Locate the cell with the specified text and output its [X, Y] center coordinate. 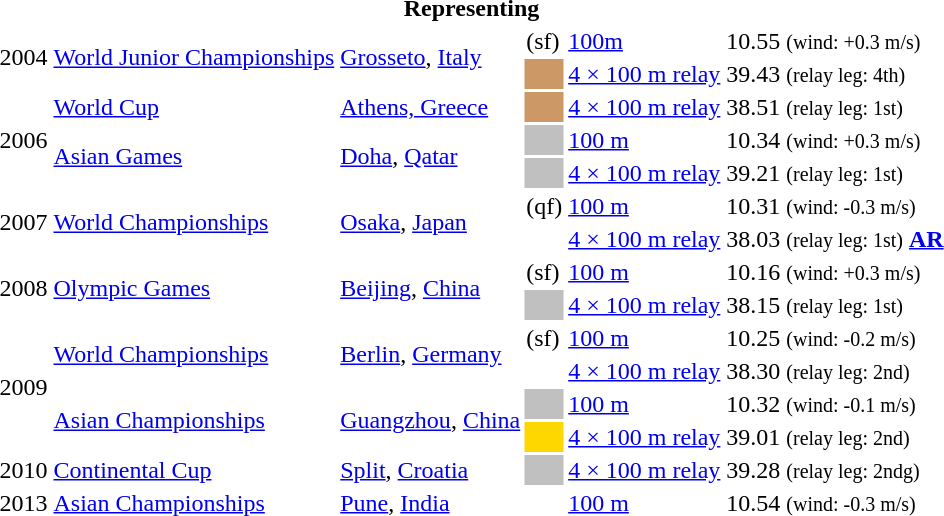
Beijing, China [430, 288]
Asian Championships [194, 420]
Asian Games [194, 156]
Guangzhou, China [430, 420]
Olympic Games [194, 288]
Split, Croatia [430, 470]
(qf) [544, 206]
Continental Cup [194, 470]
Athens, Greece [430, 107]
Berlin, Germany [430, 354]
Grosseto, Italy [430, 58]
100m [644, 41]
World Cup [194, 107]
World Junior Championships [194, 58]
Osaka, Japan [430, 222]
Doha, Qatar [430, 156]
